Return the [X, Y] coordinate for the center point of the cell that contains the specified text.  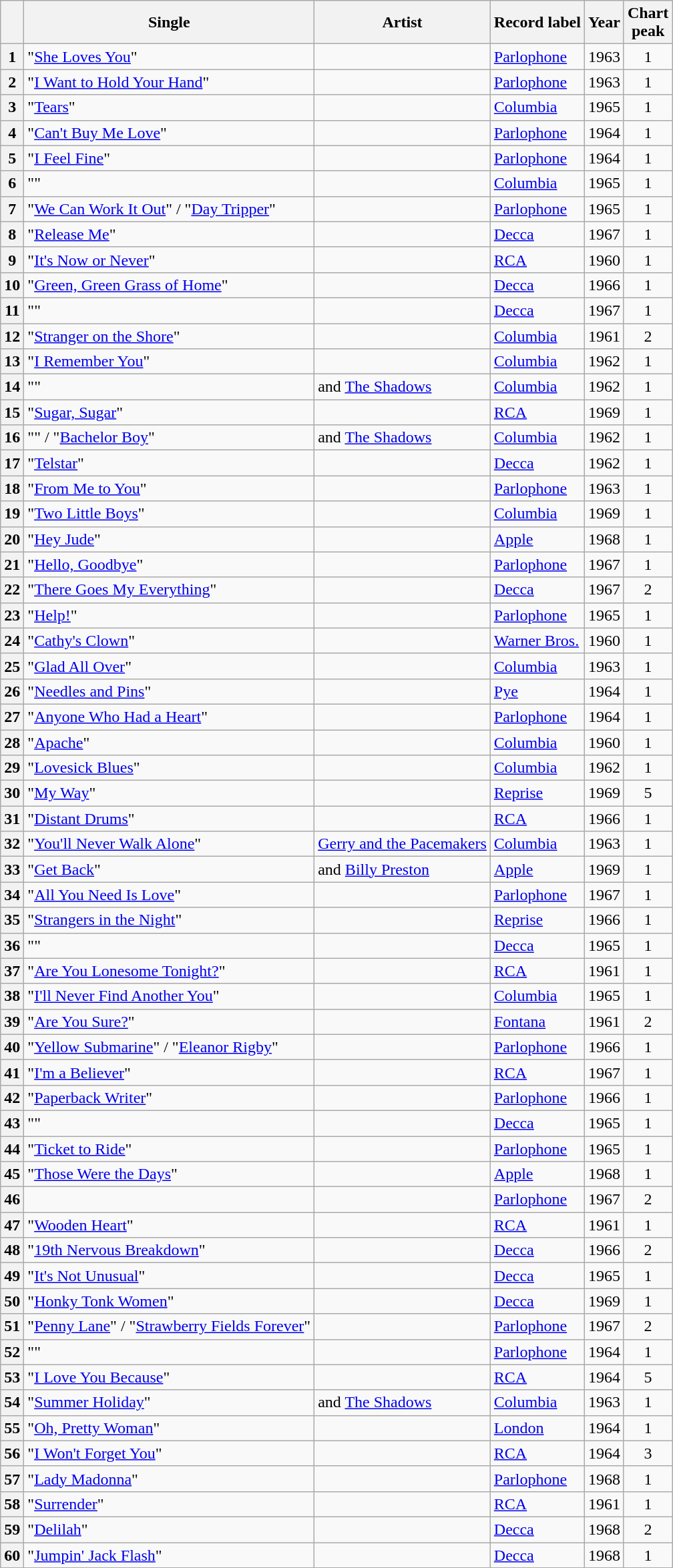
"Sugar, Sugar" [170, 412]
15 [12, 412]
16 [12, 438]
48 [12, 1250]
41 [12, 1072]
55 [12, 1428]
44 [12, 1148]
50 [12, 1301]
31 [12, 819]
Warner Bros. [537, 641]
42 [12, 1098]
57 [12, 1479]
51 [12, 1326]
Chartpeak [648, 23]
60 [12, 1555]
"" / "Bachelor Boy" [170, 438]
37 [12, 971]
45 [12, 1174]
28 [12, 743]
"Strangers in the Night" [170, 920]
"I Won't Forget You" [170, 1453]
"Cathy's Clown" [170, 641]
19 [12, 514]
"Delilah" [170, 1529]
"Paperback Writer" [170, 1098]
52 [12, 1352]
"My Way" [170, 793]
London [537, 1428]
35 [12, 920]
"Penny Lane" / "Strawberry Fields Forever" [170, 1326]
"I Love You Because" [170, 1377]
36 [12, 945]
24 [12, 641]
20 [12, 539]
32 [12, 844]
"I Want to Hold Your Hand" [170, 82]
9 [12, 260]
17 [12, 463]
6 [12, 183]
"Lady Madonna" [170, 1479]
"Lovesick Blues" [170, 768]
34 [12, 895]
"Those Were the Days" [170, 1174]
54 [12, 1403]
Gerry and the Pacemakers [403, 844]
"Apache" [170, 743]
59 [12, 1529]
"Wooden Heart" [170, 1225]
29 [12, 768]
"I Feel Fine" [170, 158]
11 [12, 310]
4 [12, 133]
Record label [537, 23]
"It's Not Unusual" [170, 1276]
"Hello, Goodbye" [170, 564]
38 [12, 996]
"Get Back" [170, 869]
"I'm a Believer" [170, 1072]
"Jumpin' Jack Flash" [170, 1555]
13 [12, 362]
7 [12, 209]
49 [12, 1276]
"Telstar" [170, 463]
21 [12, 564]
"Needles and Pins" [170, 691]
"I'll Never Find Another You" [170, 996]
Single [170, 23]
39 [12, 1022]
25 [12, 666]
and Billy Preston [403, 869]
Fontana [537, 1022]
18 [12, 488]
"Stranger on the Shore" [170, 336]
43 [12, 1123]
"Surrender" [170, 1504]
Year [604, 23]
"You'll Never Walk Alone" [170, 844]
22 [12, 590]
56 [12, 1453]
"Ticket to Ride" [170, 1148]
Artist [403, 23]
"Two Little Boys" [170, 514]
40 [12, 1047]
"Can't Buy Me Love" [170, 133]
"We Can Work It Out" / "Day Tripper" [170, 209]
"Distant Drums" [170, 819]
"Glad All Over" [170, 666]
8 [12, 234]
46 [12, 1200]
"Help!" [170, 615]
"Tears" [170, 107]
"Green, Green Grass of Home" [170, 285]
"From Me to You" [170, 488]
53 [12, 1377]
23 [12, 615]
"19th Nervous Breakdown" [170, 1250]
"Are You Lonesome Tonight?" [170, 971]
58 [12, 1504]
27 [12, 717]
"Are You Sure?" [170, 1022]
"Release Me" [170, 234]
12 [12, 336]
"She Loves You" [170, 57]
"It's Now or Never" [170, 260]
"Oh, Pretty Woman" [170, 1428]
26 [12, 691]
"I Remember You" [170, 362]
"All You Need Is Love" [170, 895]
Pye [537, 691]
"Hey Jude" [170, 539]
14 [12, 387]
"Summer Holiday" [170, 1403]
"Anyone Who Had a Heart" [170, 717]
30 [12, 793]
47 [12, 1225]
10 [12, 285]
"Yellow Submarine" / "Eleanor Rigby" [170, 1047]
"Honky Tonk Women" [170, 1301]
"There Goes My Everything" [170, 590]
33 [12, 869]
